Locate the cell with the specified text and output its [X, Y] center coordinate. 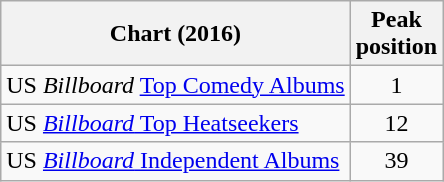
US Billboard Top Heatseekers [176, 123]
12 [396, 123]
39 [396, 161]
Peakposition [396, 34]
1 [396, 85]
US Billboard Top Comedy Albums [176, 85]
US Billboard Independent Albums [176, 161]
Chart (2016) [176, 34]
